Provide the [x, y] coordinate of the cell's center where the given text is located.  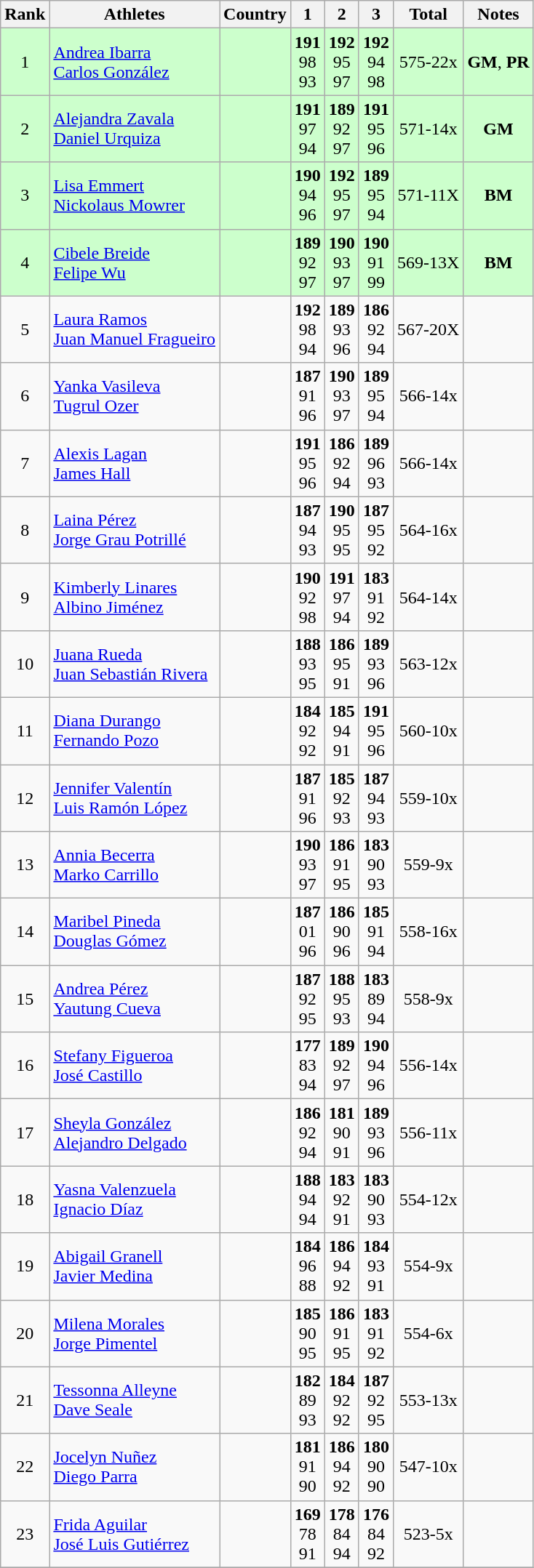
GM, PR [498, 62]
17 [25, 1133]
571-14x [428, 129]
563-12x [428, 664]
1859491 [342, 731]
Frida AguilarJosé Luis Gutiérrez [135, 1534]
13 [25, 865]
564-14x [428, 597]
Andrea PérezYautung Cueva [135, 999]
567-20X [428, 329]
1819190 [307, 1467]
1889494 [307, 1199]
547-10x [428, 1467]
1909595 [342, 530]
1778394 [307, 1066]
9 [25, 597]
1859194 [375, 932]
1697891 [307, 1534]
20 [25, 1333]
18 [25, 1199]
1839291 [342, 1199]
19 [25, 1266]
1809090 [375, 1467]
15 [25, 999]
Kimberly LinaresAlbino Jiménez [135, 597]
1889395 [307, 664]
4 [25, 262]
1859095 [307, 1333]
Laura RamosJuan Manuel Fragueiro [135, 329]
Yasna ValenzuelaIgnacio Díaz [135, 1199]
Sheyla GonzálezAlejandro Delgado [135, 1133]
1929894 [307, 329]
Tessonna AlleyneDave Seale [135, 1400]
558-9x [428, 999]
Stefany FigueroaJosé Castillo [135, 1066]
1768492 [375, 1534]
Cibele BreideFelipe Wu [135, 262]
1919893 [307, 62]
Annia BecerraMarko Carrillo [135, 865]
14 [25, 932]
556-11x [428, 1133]
1819091 [342, 1133]
1870196 [307, 932]
11 [25, 731]
GM [498, 129]
Athletes [135, 15]
Rank [25, 15]
1828993 [307, 1400]
1899693 [375, 463]
Abigail GranellJavier Medina [135, 1266]
1909199 [375, 262]
1859293 [342, 798]
7 [25, 463]
564-16x [428, 530]
569-13X [428, 262]
1838994 [375, 999]
12 [25, 798]
Andrea IbarraCarlos González [135, 62]
558-16x [428, 932]
Alexis LaganJames Hall [135, 463]
16 [25, 1066]
1869096 [342, 932]
571-11X [428, 196]
Juana RuedaJuan Sebastián Rivera [135, 664]
Maribel PinedaDouglas Gómez [135, 932]
559-10x [428, 798]
21 [25, 1400]
1849391 [375, 1266]
1788494 [342, 1534]
Lisa EmmertNickolaus Mowrer [135, 196]
10 [25, 664]
1889593 [342, 999]
1909298 [307, 597]
575-22x [428, 62]
1929498 [375, 62]
554-6x [428, 1333]
Alejandra ZavalaDaniel Urquiza [135, 129]
22 [25, 1467]
5 [25, 329]
Country [255, 15]
553-13x [428, 1400]
8 [25, 530]
554-9x [428, 1266]
Jennifer ValentínLuis Ramón López [135, 798]
Jocelyn NuñezDiego Parra [135, 1467]
6 [25, 396]
Yanka VasilevaTugrul Ozer [135, 396]
Milena MoralesJorge Pimentel [135, 1333]
1879592 [375, 530]
1869591 [342, 664]
556-14x [428, 1066]
554-12x [428, 1199]
1849688 [307, 1266]
560-10x [428, 731]
Diana DurangoFernando Pozo [135, 731]
559-9x [428, 865]
523-5x [428, 1534]
Laina PérezJorge Grau Potrillé [135, 530]
Notes [498, 15]
Total [428, 15]
23 [25, 1534]
